Capture the cell that displays the provided text and extract its (x, y) central coordinate. 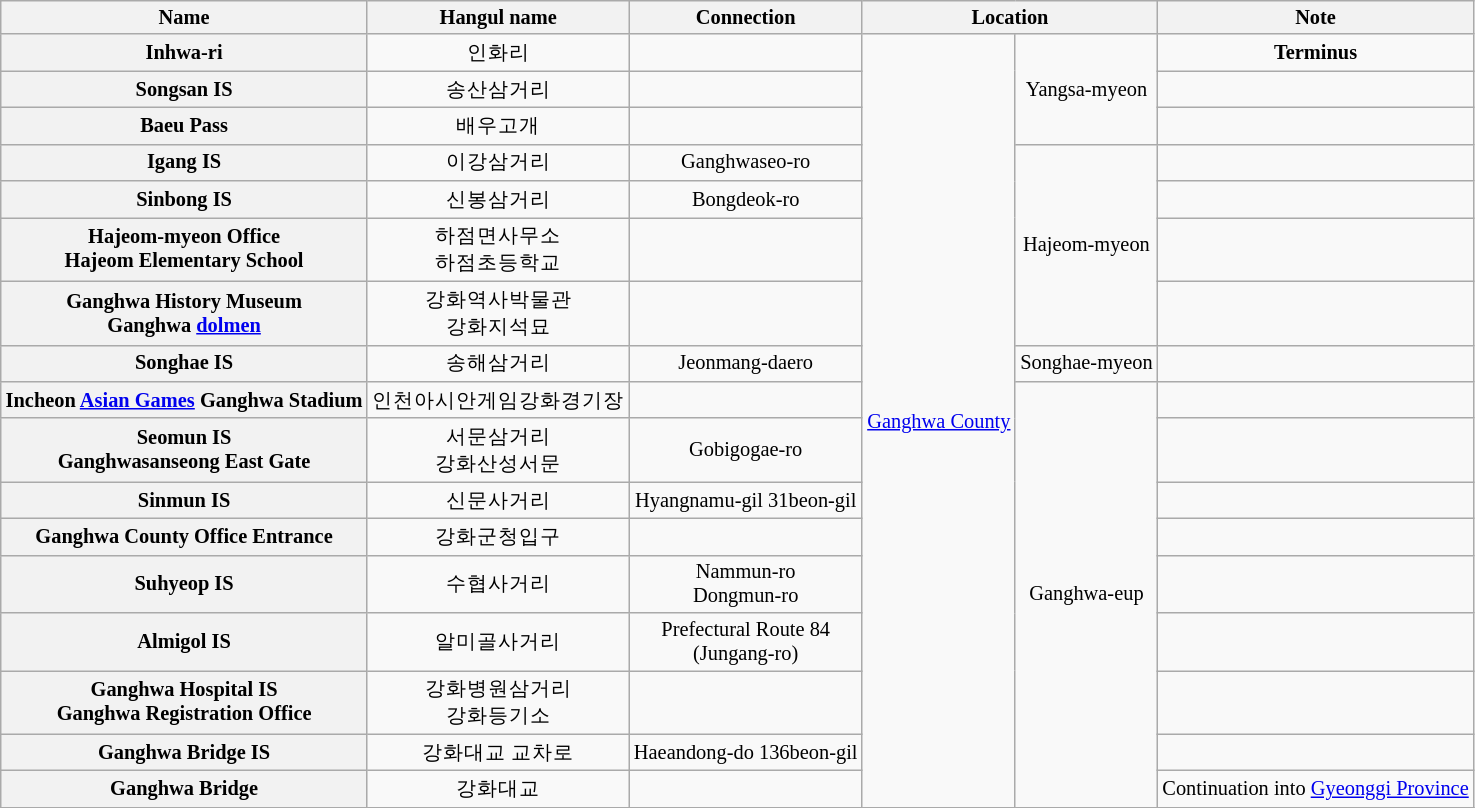
Inhwa-ri (184, 52)
Ganghwa-eup (1086, 594)
Ganghwa Bridge IS (184, 752)
Ganghwa Bridge (184, 788)
Sinbong IS (184, 200)
Hajeom-myeon OfficeHajeom Elementary School (184, 249)
Name (184, 17)
Ganghwa Hospital ISGanghwa Registration Office (184, 702)
Incheon Asian Games Ganghwa Stadium (184, 400)
Ganghwaseo-ro (746, 162)
Baeu Pass (184, 126)
송해삼거리 (498, 364)
Prefectural Route 84(Jungang-ro) (746, 642)
Sinmun IS (184, 500)
Songhae-myeon (1086, 364)
Continuation into Gyeonggi Province (1315, 788)
Suhyeop IS (184, 584)
Nammun-roDongmun-ro (746, 584)
Hyangnamu-gil 31beon-gil (746, 500)
인천아시안게임강화경기장 (498, 400)
Ganghwa History MuseumGanghwa dolmen (184, 313)
이강삼거리 (498, 162)
수협사거리 (498, 584)
Hajeom-myeon (1086, 244)
강화대교 (498, 788)
Ganghwa County Office Entrance (184, 536)
Terminus (1315, 52)
Connection (746, 17)
Songsan IS (184, 90)
Almigol IS (184, 642)
강화대교 교차로 (498, 752)
Jeonmang-daero (746, 364)
강화군청입구 (498, 536)
Hangul name (498, 17)
인화리 (498, 52)
Gobigogae-ro (746, 450)
Note (1315, 17)
Ganghwa County (938, 420)
배우고개 (498, 126)
신봉삼거리 (498, 200)
신문사거리 (498, 500)
강화병원삼거리강화등기소 (498, 702)
Igang IS (184, 162)
강화역사박물관강화지석묘 (498, 313)
송산삼거리 (498, 90)
Bongdeok-ro (746, 200)
Songhae IS (184, 364)
하점면사무소하점초등학교 (498, 249)
서문삼거리강화산성서문 (498, 450)
알미골사거리 (498, 642)
Yangsa-myeon (1086, 89)
Haeandong-do 136beon-gil (746, 752)
Location (1010, 17)
Seomun ISGanghwasanseong East Gate (184, 450)
